From the cell containing the given text, extract its center point as (x, y) coordinate. 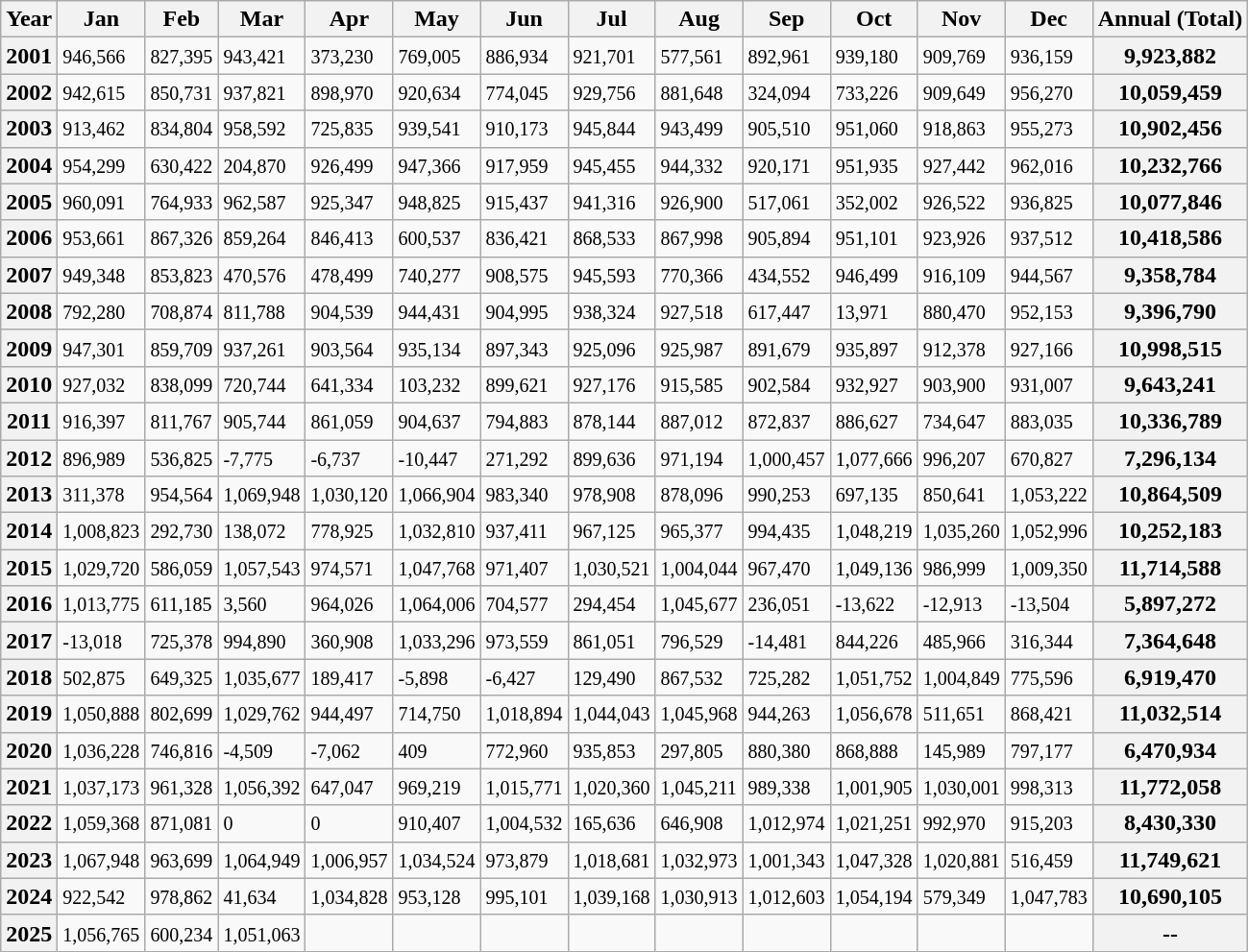
2008 (29, 311)
579,349 (961, 896)
1,021,251 (874, 823)
1,053,222 (1049, 495)
909,769 (961, 56)
974,571 (350, 568)
951,060 (874, 129)
902,584 (786, 384)
922,542 (102, 896)
897,343 (525, 348)
586,059 (182, 568)
2002 (29, 92)
949,348 (102, 275)
577,561 (699, 56)
316,344 (1049, 641)
Sep (786, 19)
1,008,823 (102, 531)
916,109 (961, 275)
973,559 (525, 641)
6,470,934 (1170, 750)
868,533 (611, 238)
844,226 (874, 641)
796,529 (699, 641)
955,273 (1049, 129)
850,641 (961, 495)
910,173 (525, 129)
1,035,677 (261, 677)
996,207 (961, 458)
938,324 (611, 311)
861,059 (350, 421)
271,292 (525, 458)
961,328 (182, 787)
1,030,913 (699, 896)
311,378 (102, 495)
714,750 (436, 714)
939,541 (436, 129)
1,047,783 (1049, 896)
1,029,720 (102, 568)
11,749,621 (1170, 860)
-- (1170, 933)
646,908 (699, 823)
10,998,515 (1170, 348)
2016 (29, 604)
1,044,043 (611, 714)
1,069,948 (261, 495)
797,177 (1049, 750)
937,821 (261, 92)
932,927 (874, 384)
1,015,771 (525, 787)
2001 (29, 56)
764,933 (182, 202)
958,592 (261, 129)
11,772,058 (1170, 787)
936,159 (1049, 56)
Mar (261, 19)
926,522 (961, 202)
-12,913 (961, 604)
962,587 (261, 202)
1,051,063 (261, 933)
811,767 (182, 421)
1,036,228 (102, 750)
904,539 (350, 311)
859,264 (261, 238)
886,627 (874, 421)
-4,509 (261, 750)
978,908 (611, 495)
908,575 (525, 275)
720,744 (261, 384)
189,417 (350, 677)
11,032,514 (1170, 714)
2004 (29, 165)
903,564 (350, 348)
10,690,105 (1170, 896)
954,299 (102, 165)
600,537 (436, 238)
967,125 (611, 531)
517,061 (786, 202)
-13,622 (874, 604)
511,651 (961, 714)
Jan (102, 19)
-13,504 (1049, 604)
1,004,044 (699, 568)
485,966 (961, 641)
920,171 (786, 165)
967,470 (786, 568)
Oct (874, 19)
373,230 (350, 56)
10,336,789 (1170, 421)
10,252,183 (1170, 531)
769,005 (436, 56)
611,185 (182, 604)
13,971 (874, 311)
2011 (29, 421)
943,421 (261, 56)
927,166 (1049, 348)
947,301 (102, 348)
9,358,784 (1170, 275)
8,430,330 (1170, 823)
880,380 (786, 750)
998,313 (1049, 787)
963,699 (182, 860)
1,047,768 (436, 568)
1,057,543 (261, 568)
10,077,846 (1170, 202)
7,296,134 (1170, 458)
740,277 (436, 275)
994,435 (786, 531)
2024 (29, 896)
204,870 (261, 165)
502,875 (102, 677)
1,034,524 (436, 860)
1,039,168 (611, 896)
1,004,849 (961, 677)
2013 (29, 495)
2019 (29, 714)
1,033,296 (436, 641)
948,825 (436, 202)
827,395 (182, 56)
670,827 (1049, 458)
7,364,648 (1170, 641)
936,825 (1049, 202)
-5,898 (436, 677)
2020 (29, 750)
927,176 (611, 384)
913,462 (102, 129)
1,032,973 (699, 860)
896,989 (102, 458)
2023 (29, 860)
971,407 (525, 568)
641,334 (350, 384)
11,714,588 (1170, 568)
880,470 (961, 311)
973,879 (525, 860)
917,959 (525, 165)
2014 (29, 531)
953,128 (436, 896)
2005 (29, 202)
2018 (29, 677)
770,366 (699, 275)
904,637 (436, 421)
138,072 (261, 531)
1,056,392 (261, 787)
927,442 (961, 165)
-7,775 (261, 458)
944,332 (699, 165)
983,340 (525, 495)
990,253 (786, 495)
-6,427 (525, 677)
923,926 (961, 238)
971,194 (699, 458)
1,012,603 (786, 896)
41,634 (261, 896)
905,894 (786, 238)
944,567 (1049, 275)
1,000,457 (786, 458)
921,701 (611, 56)
956,270 (1049, 92)
5,897,272 (1170, 604)
617,447 (786, 311)
886,934 (525, 56)
1,047,328 (874, 860)
850,731 (182, 92)
-7,062 (350, 750)
994,890 (261, 641)
945,593 (611, 275)
947,366 (436, 165)
969,219 (436, 787)
704,577 (525, 604)
794,883 (525, 421)
6,919,470 (1170, 677)
1,064,949 (261, 860)
1,037,173 (102, 787)
2025 (29, 933)
946,566 (102, 56)
937,512 (1049, 238)
978,862 (182, 896)
1,054,194 (874, 896)
778,925 (350, 531)
1,067,948 (102, 860)
10,902,456 (1170, 129)
834,804 (182, 129)
Feb (182, 19)
945,844 (611, 129)
915,585 (699, 384)
708,874 (182, 311)
920,634 (436, 92)
926,900 (699, 202)
-10,447 (436, 458)
145,989 (961, 750)
10,059,459 (1170, 92)
868,421 (1049, 714)
951,935 (874, 165)
871,081 (182, 823)
Dec (1049, 19)
867,998 (699, 238)
995,101 (525, 896)
1,034,828 (350, 896)
2009 (29, 348)
9,396,790 (1170, 311)
792,280 (102, 311)
Annual (Total) (1170, 19)
867,532 (699, 677)
935,853 (611, 750)
992,970 (961, 823)
1,052,996 (1049, 531)
697,135 (874, 495)
1,064,006 (436, 604)
Jul (611, 19)
944,431 (436, 311)
878,144 (611, 421)
725,282 (786, 677)
10,418,586 (1170, 238)
929,756 (611, 92)
-6,737 (350, 458)
937,261 (261, 348)
899,621 (525, 384)
944,263 (786, 714)
470,576 (261, 275)
1,051,752 (874, 677)
649,325 (182, 677)
960,091 (102, 202)
811,788 (261, 311)
536,825 (182, 458)
-13,018 (102, 641)
910,407 (436, 823)
838,099 (182, 384)
772,960 (525, 750)
1,066,904 (436, 495)
965,377 (699, 531)
1,030,521 (611, 568)
10,232,766 (1170, 165)
953,661 (102, 238)
1,001,905 (874, 787)
297,805 (699, 750)
891,679 (786, 348)
-14,481 (786, 641)
912,378 (961, 348)
898,970 (350, 92)
964,026 (350, 604)
1,030,001 (961, 787)
478,499 (350, 275)
1,056,765 (102, 933)
935,134 (436, 348)
859,709 (182, 348)
904,995 (525, 311)
2010 (29, 384)
1,059,368 (102, 823)
1,035,260 (961, 531)
878,096 (699, 495)
1,001,343 (786, 860)
937,411 (525, 531)
1,077,666 (874, 458)
951,101 (874, 238)
952,153 (1049, 311)
10,864,509 (1170, 495)
916,397 (102, 421)
733,226 (874, 92)
2012 (29, 458)
434,552 (786, 275)
774,045 (525, 92)
926,499 (350, 165)
905,744 (261, 421)
954,564 (182, 495)
Jun (525, 19)
939,180 (874, 56)
360,908 (350, 641)
836,421 (525, 238)
903,900 (961, 384)
294,454 (611, 604)
516,459 (1049, 860)
927,518 (699, 311)
872,837 (786, 421)
630,422 (182, 165)
1,009,350 (1049, 568)
292,730 (182, 531)
129,490 (611, 677)
1,032,810 (436, 531)
2017 (29, 641)
647,047 (350, 787)
1,056,678 (874, 714)
931,007 (1049, 384)
600,234 (182, 933)
918,863 (961, 129)
942,615 (102, 92)
861,051 (611, 641)
909,649 (961, 92)
May (436, 19)
2021 (29, 787)
1,030,120 (350, 495)
989,338 (786, 787)
1,006,957 (350, 860)
1,020,881 (961, 860)
943,499 (699, 129)
802,699 (182, 714)
2006 (29, 238)
352,002 (874, 202)
1,048,219 (874, 531)
Aug (699, 19)
1,045,968 (699, 714)
892,961 (786, 56)
915,203 (1049, 823)
846,413 (350, 238)
868,888 (874, 750)
941,316 (611, 202)
9,643,241 (1170, 384)
962,016 (1049, 165)
2007 (29, 275)
1,029,762 (261, 714)
925,096 (611, 348)
945,455 (611, 165)
9,923,882 (1170, 56)
1,018,681 (611, 860)
927,032 (102, 384)
734,647 (961, 421)
925,347 (350, 202)
1,012,974 (786, 823)
Apr (350, 19)
2015 (29, 568)
3,560 (261, 604)
944,497 (350, 714)
725,835 (350, 129)
103,232 (436, 384)
1,049,136 (874, 568)
853,823 (182, 275)
775,596 (1049, 677)
1,045,677 (699, 604)
915,437 (525, 202)
1,004,532 (525, 823)
867,326 (182, 238)
Nov (961, 19)
946,499 (874, 275)
883,035 (1049, 421)
1,020,360 (611, 787)
899,636 (611, 458)
1,013,775 (102, 604)
Year (29, 19)
986,999 (961, 568)
409 (436, 750)
1,018,894 (525, 714)
881,648 (699, 92)
725,378 (182, 641)
1,045,211 (699, 787)
1,050,888 (102, 714)
746,816 (182, 750)
935,897 (874, 348)
2003 (29, 129)
925,987 (699, 348)
905,510 (786, 129)
165,636 (611, 823)
236,051 (786, 604)
324,094 (786, 92)
2022 (29, 823)
887,012 (699, 421)
